Capture the cell that displays the provided text and extract its [X, Y] central coordinate. 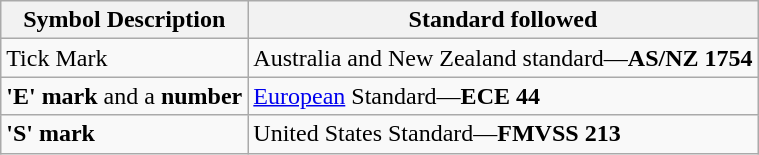
'E' mark and a number [124, 96]
United States Standard—FMVSS 213 [503, 134]
European Standard—ECE 44 [503, 96]
Tick Mark [124, 58]
Standard followed [503, 20]
Symbol Description [124, 20]
'S' mark [124, 134]
Australia and New Zealand standard—AS/NZ 1754 [503, 58]
